For the text-containing cell, return its midpoint in (x, y) coordinate format. 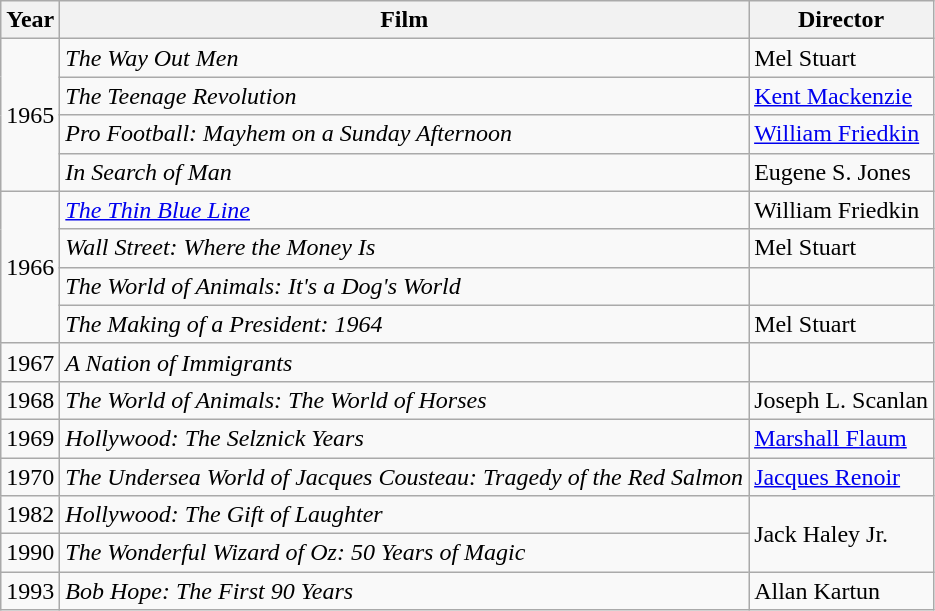
Pro Football: Mayhem on a Sunday Afternoon (404, 134)
1965 (30, 115)
Film (404, 20)
Hollywood: The Gift of Laughter (404, 515)
1967 (30, 362)
Eugene S. Jones (842, 172)
The Wonderful Wizard of Oz: 50 Years of Magic (404, 553)
In Search of Man (404, 172)
The Making of a President: 1964 (404, 324)
A Nation of Immigrants (404, 362)
1970 (30, 477)
Hollywood: The Selznick Years (404, 438)
The Way Out Men (404, 58)
1990 (30, 553)
1966 (30, 267)
Wall Street: Where the Money Is (404, 248)
Director (842, 20)
1968 (30, 400)
Joseph L. Scanlan (842, 400)
1982 (30, 515)
The Undersea World of Jacques Cousteau: Tragedy of the Red Salmon (404, 477)
The Teenage Revolution (404, 96)
Bob Hope: The First 90 Years (404, 591)
Year (30, 20)
The World of Animals: The World of Horses (404, 400)
1969 (30, 438)
The Thin Blue Line (404, 210)
Jacques Renoir (842, 477)
Jack Haley Jr. (842, 534)
Kent Mackenzie (842, 96)
Marshall Flaum (842, 438)
Allan Kartun (842, 591)
1993 (30, 591)
The World of Animals: It's a Dog's World (404, 286)
